Return the [X, Y] coordinate for the center point of the cell that contains the specified text.  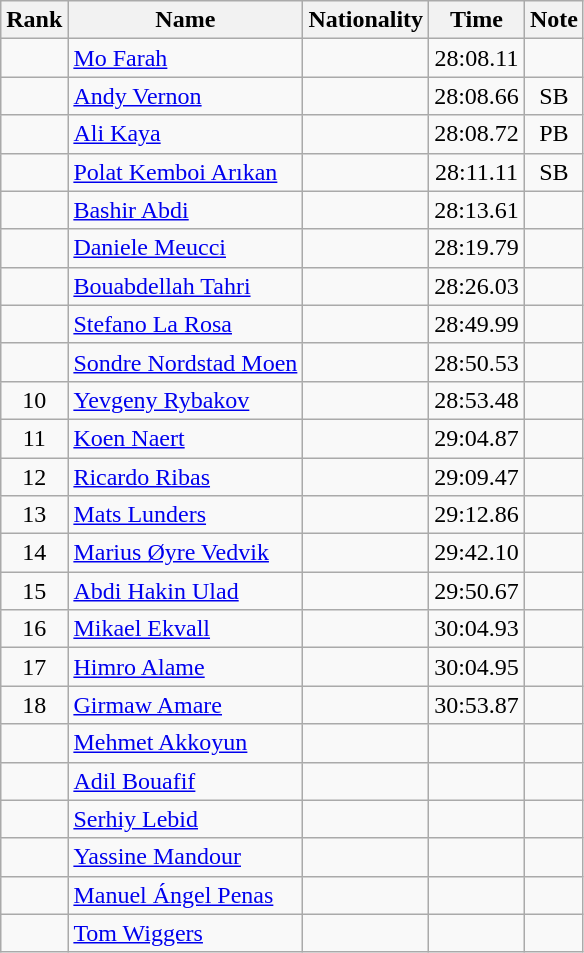
Mikael Ekvall [186, 629]
28:19.79 [477, 248]
Marius Øyre Vedvik [186, 553]
Mo Farah [186, 58]
18 [34, 705]
29:04.87 [477, 438]
29:50.67 [477, 591]
30:04.93 [477, 629]
13 [34, 515]
Bouabdellah Tahri [186, 286]
Koen Naert [186, 438]
30:53.87 [477, 705]
28:11.11 [477, 172]
Mats Lunders [186, 515]
28:08.66 [477, 96]
PB [554, 134]
Manuel Ángel Penas [186, 895]
14 [34, 553]
28:53.48 [477, 400]
Polat Kemboi Arıkan [186, 172]
29:42.10 [477, 553]
28:13.61 [477, 210]
12 [34, 477]
11 [34, 438]
30:04.95 [477, 667]
29:09.47 [477, 477]
Nationality [366, 20]
Ricardo Ribas [186, 477]
Andy Vernon [186, 96]
Tom Wiggers [186, 933]
29:12.86 [477, 515]
Rank [34, 20]
28:08.72 [477, 134]
Yevgeny Rybakov [186, 400]
Stefano La Rosa [186, 324]
Adil Bouafif [186, 781]
Serhiy Lebid [186, 819]
Time [477, 20]
Abdi Hakin Ulad [186, 591]
Bashir Abdi [186, 210]
Ali Kaya [186, 134]
Girmaw Amare [186, 705]
Himro Alame [186, 667]
Daniele Meucci [186, 248]
Sondre Nordstad Moen [186, 362]
Mehmet Akkoyun [186, 743]
28:26.03 [477, 286]
28:49.99 [477, 324]
16 [34, 629]
Yassine Mandour [186, 857]
28:08.11 [477, 58]
Name [186, 20]
10 [34, 400]
28:50.53 [477, 362]
Note [554, 20]
17 [34, 667]
15 [34, 591]
